Detect which cell encompasses the target text, then output its (X, Y) center coordinate. 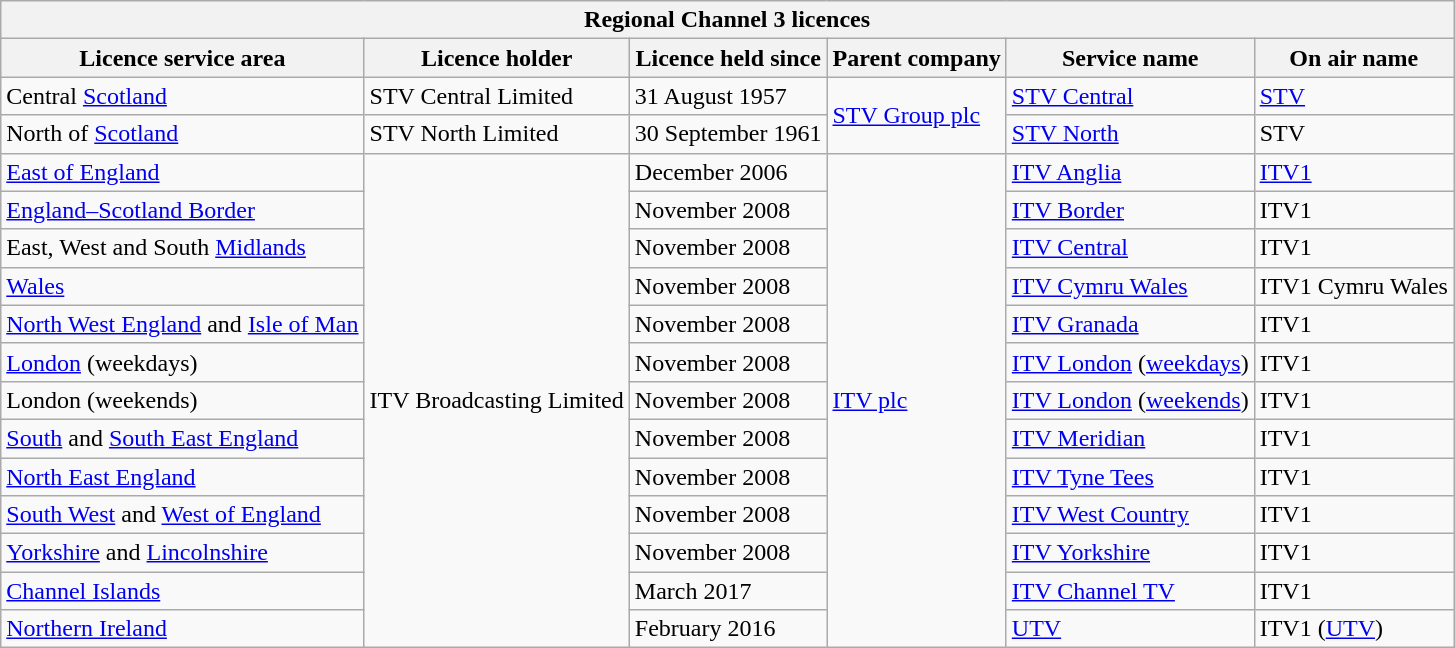
Service name (1130, 58)
Licence held since (728, 58)
ITV West Country (1130, 515)
UTV (1130, 629)
31 August 1957 (728, 96)
STV Group plc (916, 115)
London (weekends) (182, 400)
ITV Granada (1130, 324)
ITV Border (1130, 210)
ITV Channel TV (1130, 591)
STV Central (1130, 96)
ITV Cymru Wales (1130, 286)
ITV Anglia (1130, 172)
South and South East England (182, 438)
February 2016 (728, 629)
December 2006 (728, 172)
ITV Tyne Tees (1130, 477)
Parent company (916, 58)
STV Central Limited (496, 96)
Channel Islands (182, 591)
ITV plc (916, 400)
East of England (182, 172)
England–Scotland Border (182, 210)
East, West and South Midlands (182, 248)
Northern Ireland (182, 629)
ITV Yorkshire (1130, 553)
ITV London (weekdays) (1130, 362)
Licence holder (496, 58)
North West England and Isle of Man (182, 324)
ITV Broadcasting Limited (496, 400)
London (weekdays) (182, 362)
ITV1 (UTV) (1354, 629)
30 September 1961 (728, 134)
South West and West of England (182, 515)
North of Scotland (182, 134)
STV North (1130, 134)
STV North Limited (496, 134)
ITV Central (1130, 248)
Regional Channel 3 licences (728, 20)
Yorkshire and Lincolnshire (182, 553)
Licence service area (182, 58)
On air name (1354, 58)
North East England (182, 477)
ITV Meridian (1130, 438)
ITV London (weekends) (1130, 400)
ITV1 Cymru Wales (1354, 286)
Wales (182, 286)
Central Scotland (182, 96)
March 2017 (728, 591)
